Pinpoint the cell where the given text exists, returning its (X, Y) midpoint coordinate. 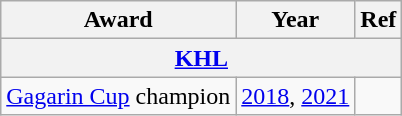
Award (118, 20)
Ref (378, 20)
KHL (202, 58)
Year (296, 20)
Gagarin Cup champion (118, 96)
2018, 2021 (296, 96)
